Output the (X, Y) coordinate of the center of the cell containing the given text.  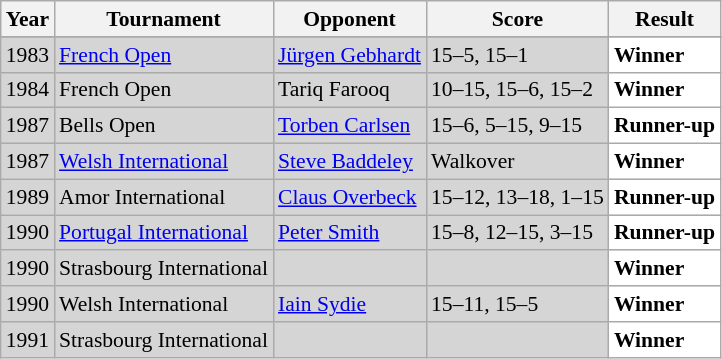
Jürgen Gebhardt (350, 55)
Iain Sydie (350, 304)
Year (28, 19)
1991 (28, 340)
Portugal International (164, 233)
Torben Carlsen (350, 126)
15–6, 5–15, 9–15 (518, 126)
15–8, 12–15, 3–15 (518, 233)
1984 (28, 90)
Claus Overbeck (350, 197)
1983 (28, 55)
Amor International (164, 197)
Walkover (518, 162)
1989 (28, 197)
Bells Open (164, 126)
15–11, 15–5 (518, 304)
Tournament (164, 19)
Steve Baddeley (350, 162)
15–12, 13–18, 1–15 (518, 197)
Result (664, 19)
Opponent (350, 19)
Peter Smith (350, 233)
10–15, 15–6, 15–2 (518, 90)
Score (518, 19)
Tariq Farooq (350, 90)
15–5, 15–1 (518, 55)
